Detect which cell encompasses the target text, then output its (X, Y) center coordinate. 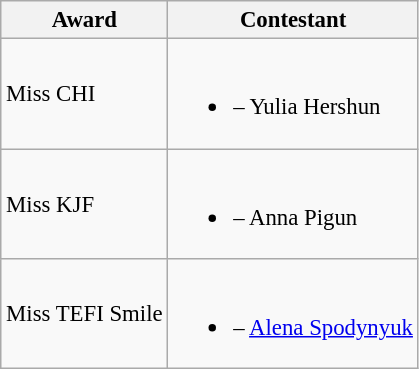
– Anna Pigun (293, 204)
Miss TEFI Smile (84, 314)
– Alena Spodynyuk (293, 314)
Contestant (293, 20)
Award (84, 20)
– Yulia Hershun (293, 94)
Miss KJF (84, 204)
Miss CHI (84, 94)
